Return the [x, y] coordinate for the center point of the cell that contains the specified text.  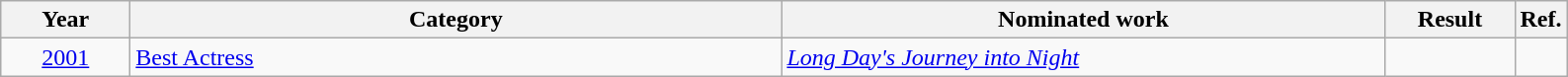
Category [456, 20]
Year [65, 20]
Best Actress [456, 57]
Long Day's Journey into Night [1083, 57]
Ref. [1541, 20]
Nominated work [1083, 20]
Result [1450, 20]
2001 [65, 57]
